From the cell containing the given text, extract its center point as [X, Y] coordinate. 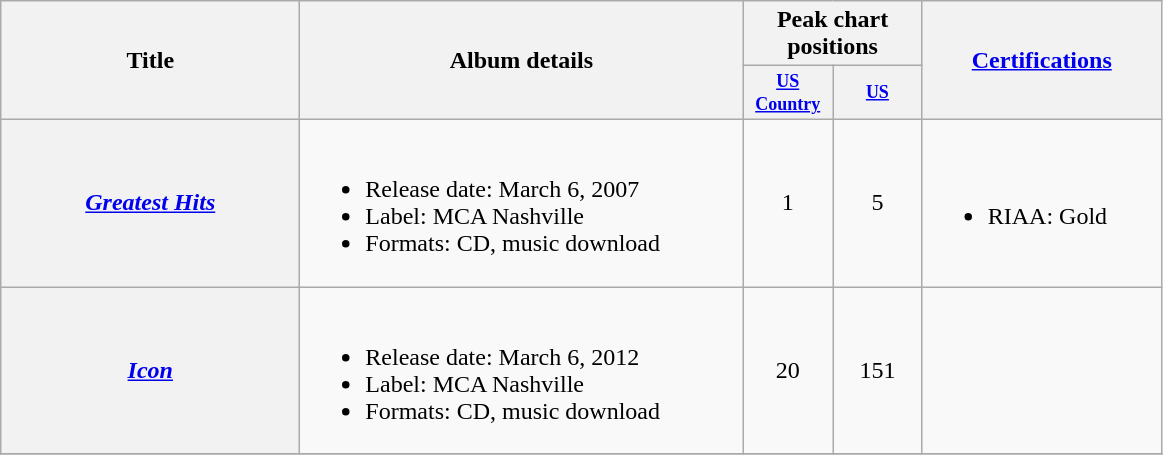
Certifications [1042, 60]
1 [788, 202]
Greatest Hits [150, 202]
Peak chartpositions [832, 34]
US Country [788, 93]
Icon [150, 370]
Title [150, 60]
RIAA: Gold [1042, 202]
151 [878, 370]
Album details [522, 60]
20 [788, 370]
5 [878, 202]
Release date: March 6, 2012Label: MCA NashvilleFormats: CD, music download [522, 370]
US [878, 93]
Release date: March 6, 2007Label: MCA NashvilleFormats: CD, music download [522, 202]
